For the text-containing cell, return its midpoint in (x, y) coordinate format. 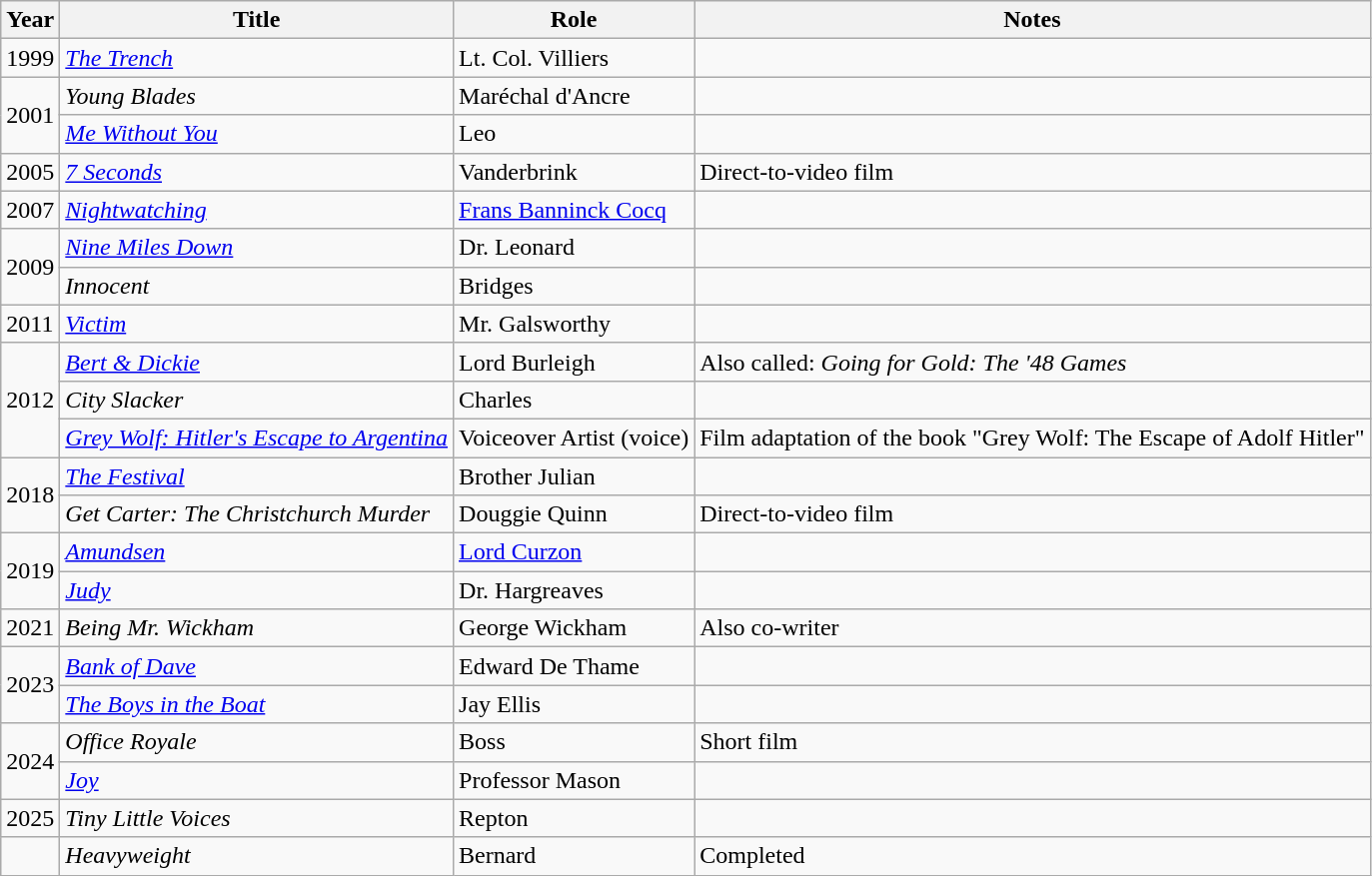
Title (257, 20)
Being Mr. Wickham (257, 628)
Heavyweight (257, 856)
George Wickham (574, 628)
Jay Ellis (574, 704)
Short film (1032, 742)
Grey Wolf: Hitler's Escape to Argentina (257, 438)
Voiceover Artist (voice) (574, 438)
Joy (257, 780)
Bank of Dave (257, 666)
Nine Miles Down (257, 248)
2023 (30, 685)
Bernard (574, 856)
Notes (1032, 20)
Nightwatching (257, 210)
Role (574, 20)
Frans Banninck Cocq (574, 210)
Innocent (257, 286)
Bridges (574, 286)
2009 (30, 267)
2021 (30, 628)
The Trench (257, 58)
7 Seconds (257, 172)
2007 (30, 210)
Year (30, 20)
Edward De Thame (574, 666)
The Boys in the Boat (257, 704)
Film adaptation of the book "Grey Wolf: The Escape of Adolf Hitler" (1032, 438)
Bert & Dickie (257, 362)
Lord Burleigh (574, 362)
Tiny Little Voices (257, 818)
2011 (30, 324)
2012 (30, 400)
Office Royale (257, 742)
Charles (574, 400)
Mr. Galsworthy (574, 324)
Get Carter: The Christchurch Murder (257, 514)
Me Without You (257, 134)
City Slacker (257, 400)
2018 (30, 495)
Also called: Going for Gold: The '48 Games (1032, 362)
Vanderbrink (574, 172)
Brother Julian (574, 476)
2005 (30, 172)
Maréchal d'Ancre (574, 96)
Lt. Col. Villiers (574, 58)
The Festival (257, 476)
Amundsen (257, 552)
Completed (1032, 856)
Lord Curzon (574, 552)
Boss (574, 742)
Young Blades (257, 96)
Dr. Leonard (574, 248)
Professor Mason (574, 780)
Also co-writer (1032, 628)
Leo (574, 134)
2001 (30, 115)
Dr. Hargreaves (574, 590)
Douggie Quinn (574, 514)
Repton (574, 818)
1999 (30, 58)
Judy (257, 590)
2025 (30, 818)
2024 (30, 761)
2019 (30, 571)
Victim (257, 324)
